Capture the cell that displays the provided text and extract its (X, Y) central coordinate. 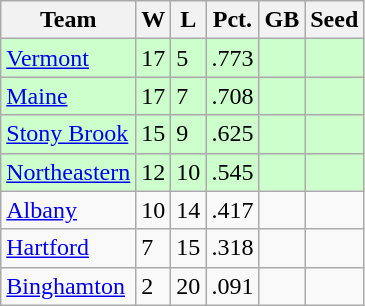
14 (188, 210)
Maine (68, 96)
.417 (232, 210)
Hartford (68, 248)
Binghamton (68, 286)
.545 (232, 172)
Albany (68, 210)
20 (188, 286)
W (154, 20)
Northeastern (68, 172)
Pct. (232, 20)
.625 (232, 134)
2 (154, 286)
5 (188, 58)
Vermont (68, 58)
Team (68, 20)
9 (188, 134)
.773 (232, 58)
Seed (334, 20)
.708 (232, 96)
L (188, 20)
GB (282, 20)
.318 (232, 248)
.091 (232, 286)
Stony Brook (68, 134)
12 (154, 172)
